Locate the cell with the specified text and output its [x, y] center coordinate. 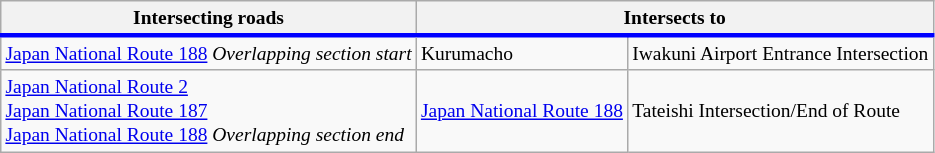
Intersects to [674, 18]
Japan National Route 188 Overlapping section start [209, 54]
Intersecting roads [209, 18]
Kurumacho [522, 54]
Japan National Route 2Japan National Route 187Japan National Route 188 Overlapping section end [209, 110]
Tateishi Intersection/End of Route [780, 110]
Japan National Route 188 [522, 110]
Iwakuni Airport Entrance Intersection [780, 54]
